Extract the [x, y] coordinate from the center of the cell holding the provided text.  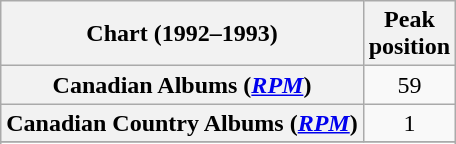
Chart (1992–1993) [182, 34]
Canadian Albums (RPM) [182, 85]
Canadian Country Albums (RPM) [182, 123]
Peakposition [409, 34]
1 [409, 123]
59 [409, 85]
